Provide the [X, Y] coordinate of the cell's center where the given text is located.  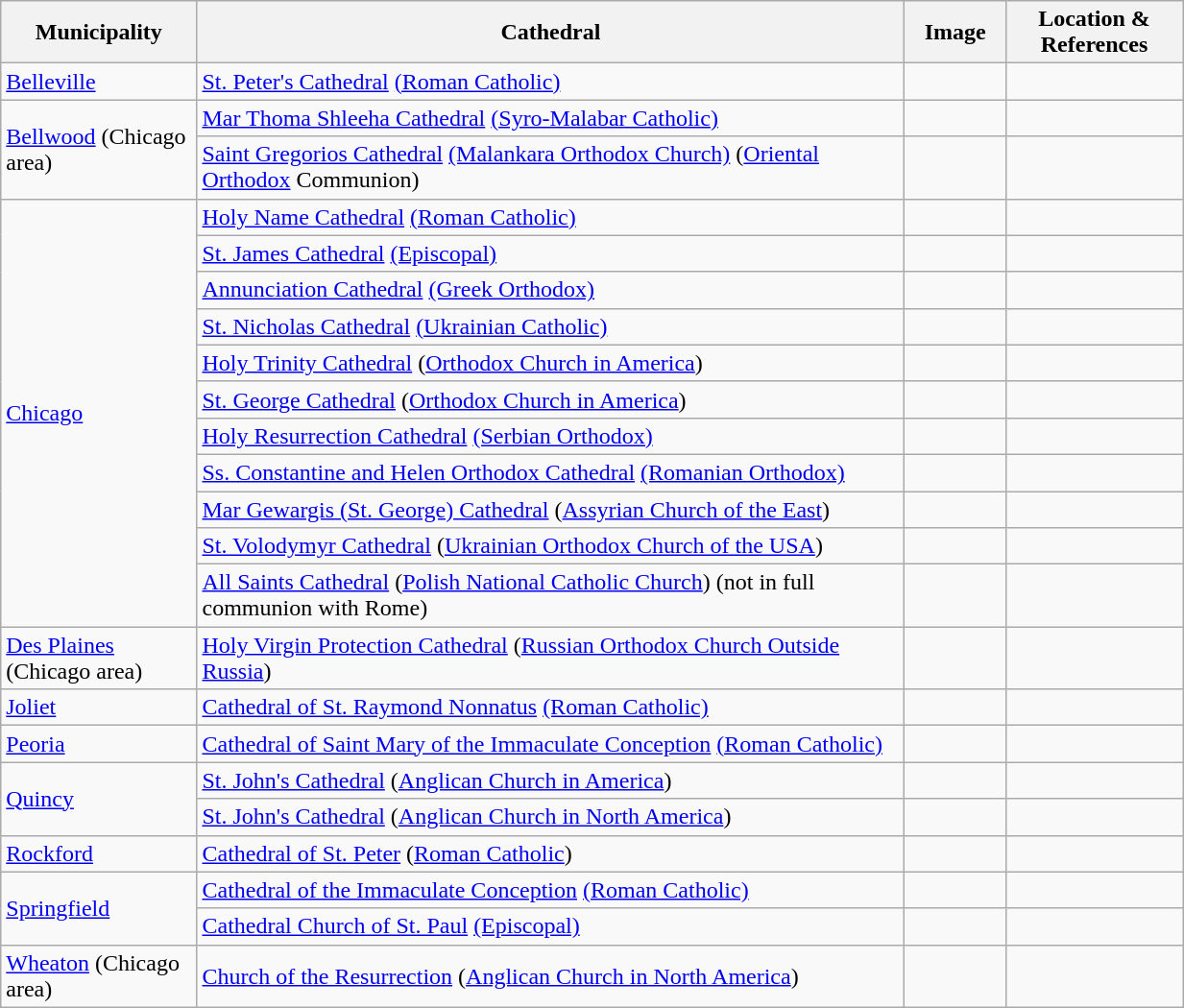
Holy Resurrection Cathedral (Serbian Orthodox) [551, 436]
Holy Trinity Cathedral (Orthodox Church in America) [551, 363]
Holy Name Cathedral (Roman Catholic) [551, 217]
Municipality [99, 33]
Cathedral of St. Raymond Nonnatus (Roman Catholic) [551, 708]
Church of the Resurrection (Anglican Church in North America) [551, 975]
Bellwood (Chicago area) [99, 150]
Springfield [99, 908]
St. Peter's Cathedral (Roman Catholic) [551, 82]
Cathedral of Saint Mary of the Immaculate Conception (Roman Catholic) [551, 744]
St. Volodymyr Cathedral (Ukrainian Orthodox Church of the USA) [551, 546]
Saint Gregorios Cathedral (Malankara Orthodox Church) (Oriental Orthodox Communion) [551, 167]
St. Nicholas Cathedral (Ukrainian Catholic) [551, 326]
All Saints Cathedral (Polish National Catholic Church) (not in full communion with Rome) [551, 595]
Joliet [99, 708]
St. John's Cathedral (Anglican Church in America) [551, 780]
Location & References [1094, 33]
St. James Cathedral (Episcopal) [551, 253]
Cathedral of St. Peter (Roman Catholic) [551, 853]
St. George Cathedral (Orthodox Church in America) [551, 399]
Holy Virgin Protection Cathedral (Russian Orthodox Church Outside Russia) [551, 659]
Des Plaines (Chicago area) [99, 659]
Ss. Constantine and Helen Orthodox Cathedral (Romanian Orthodox) [551, 472]
St. John's Cathedral (Anglican Church in North America) [551, 817]
Cathedral Church of St. Paul (Episcopal) [551, 926]
Chicago [99, 413]
Quincy [99, 799]
Belleville [99, 82]
Wheaton (Chicago area) [99, 975]
Peoria [99, 744]
Image [955, 33]
Rockford [99, 853]
Cathedral of the Immaculate Conception (Roman Catholic) [551, 890]
Mar Gewargis (St. George) Cathedral (Assyrian Church of the East) [551, 510]
Cathedral [551, 33]
Mar Thoma Shleeha Cathedral (Syro-Malabar Catholic) [551, 118]
Annunciation Cathedral (Greek Orthodox) [551, 290]
